Return [X, Y] of the center of cell containing provided text 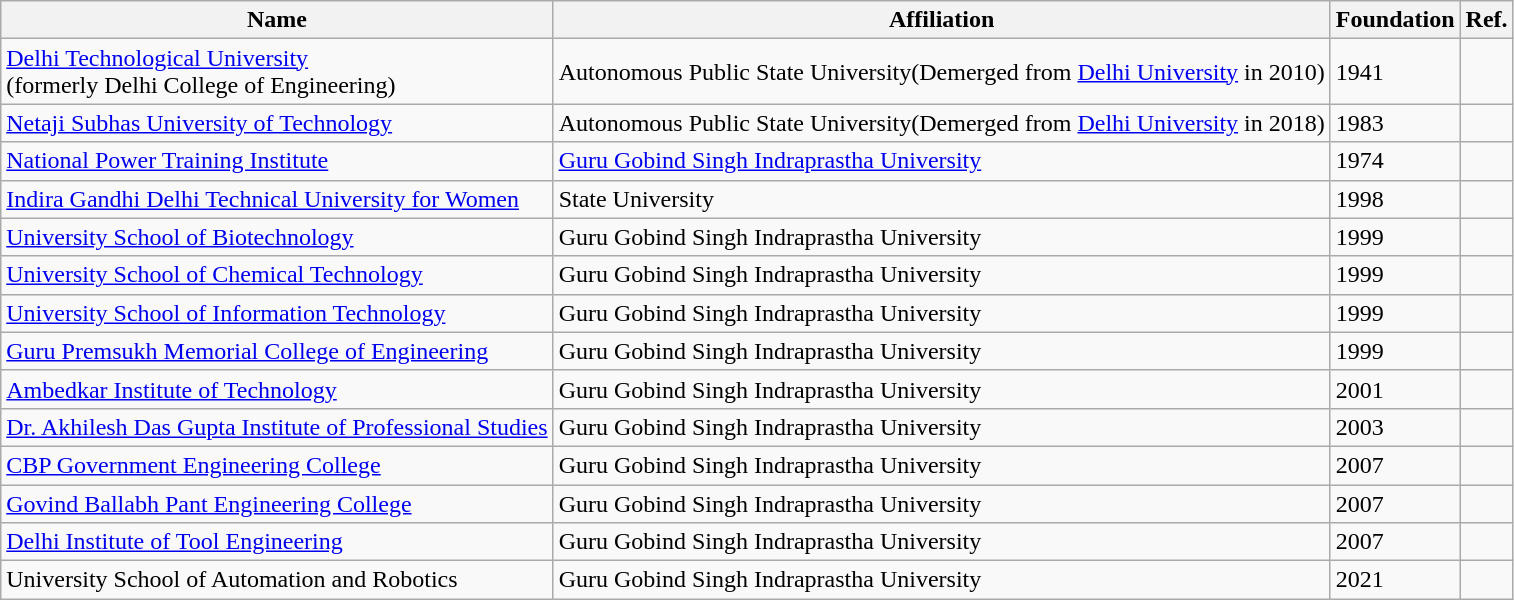
2021 [1395, 580]
University School of Chemical Technology [277, 275]
1974 [1395, 161]
Dr. Akhilesh Das Gupta Institute of Professional Studies [277, 427]
1941 [1395, 72]
1983 [1395, 123]
Delhi Technological University(formerly Delhi College of Engineering) [277, 72]
Guru Premsukh Memorial College of Engineering [277, 351]
Autonomous Public State University(Demerged from Delhi University in 2010) [942, 72]
Netaji Subhas University of Technology [277, 123]
2003 [1395, 427]
CBP Government Engineering College [277, 465]
University School of Automation and Robotics [277, 580]
University School of Biotechnology [277, 237]
Indira Gandhi Delhi Technical University for Women [277, 199]
1998 [1395, 199]
Ambedkar Institute of Technology [277, 389]
Autonomous Public State University(Demerged from Delhi University in 2018) [942, 123]
Govind Ballabh Pant Engineering College [277, 503]
Delhi Institute of Tool Engineering [277, 542]
Foundation [1395, 20]
State University [942, 199]
Name [277, 20]
2001 [1395, 389]
Affiliation [942, 20]
University School of Information Technology [277, 313]
National Power Training Institute [277, 161]
Ref. [1486, 20]
